Return the (x, y) coordinate for the center point of the cell that contains the specified text.  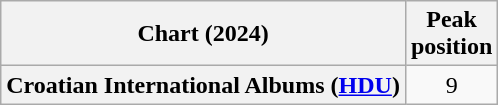
Chart (2024) (204, 34)
9 (451, 85)
Peakposition (451, 34)
Croatian International Albums (HDU) (204, 85)
